Pinpoint the cell where the given text exists, returning its [x, y] midpoint coordinate. 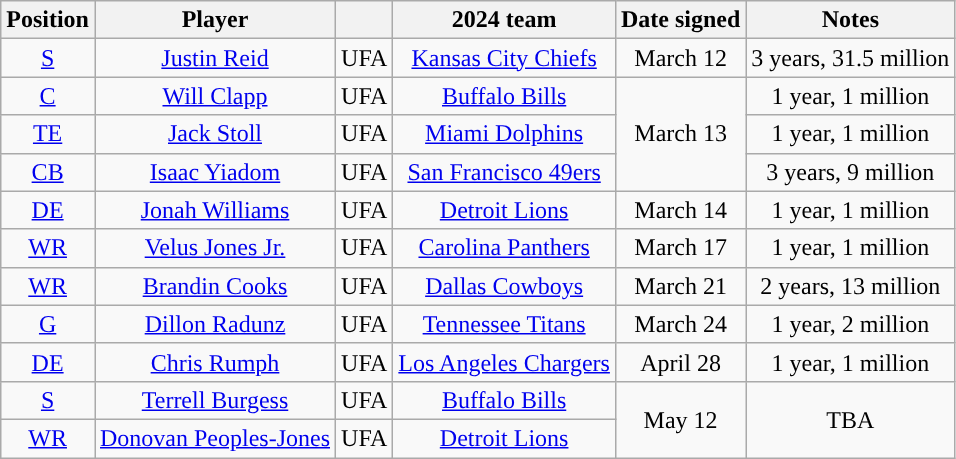
Date signed [680, 20]
TE [48, 134]
TBA [850, 419]
2024 team [504, 20]
March 14 [680, 210]
Brandin Cooks [214, 286]
Jonah Williams [214, 210]
March 12 [680, 58]
March 17 [680, 248]
Notes [850, 20]
Position [48, 20]
Kansas City Chiefs [504, 58]
CB [48, 172]
Miami Dolphins [504, 134]
Isaac Yiadom [214, 172]
Jack Stoll [214, 134]
April 28 [680, 362]
2 years, 13 million [850, 286]
C [48, 96]
Justin Reid [214, 58]
Tennessee Titans [504, 324]
May 12 [680, 419]
Los Angeles Chargers [504, 362]
Donovan Peoples-Jones [214, 438]
March 21 [680, 286]
Terrell Burgess [214, 400]
1 year, 2 million [850, 324]
Dallas Cowboys [504, 286]
Dillon Radunz [214, 324]
Chris Rumph [214, 362]
Velus Jones Jr. [214, 248]
March 24 [680, 324]
San Francisco 49ers [504, 172]
G [48, 324]
Player [214, 20]
3 years, 9 million [850, 172]
March 13 [680, 134]
Will Clapp [214, 96]
Carolina Panthers [504, 248]
3 years, 31.5 million [850, 58]
